Find where the given text appears and provide that cell's center as [x, y] coordinate. 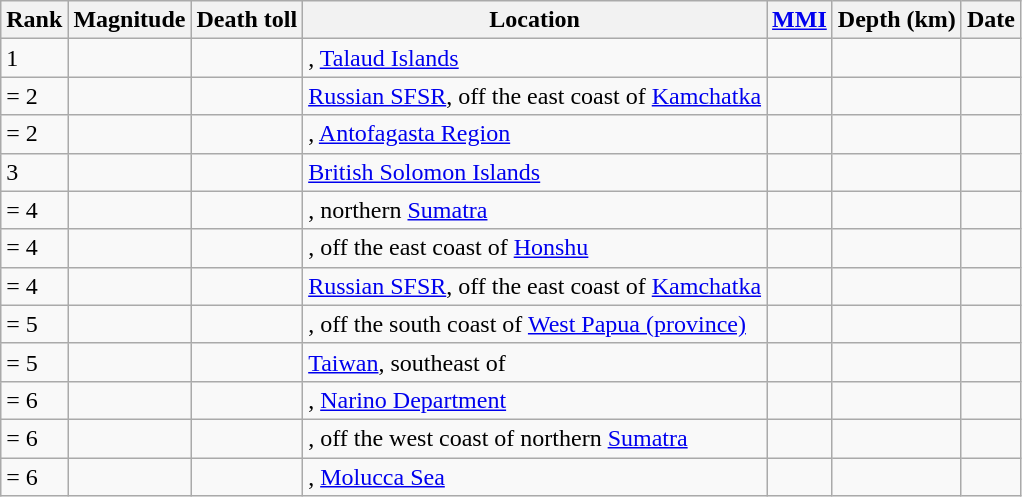
Location [535, 20]
Magnitude [130, 20]
, Narino Department [535, 400]
, northern Sumatra [535, 210]
British Solomon Islands [535, 172]
MMI [800, 20]
1 [34, 58]
, Molucca Sea [535, 477]
, Talaud Islands [535, 58]
Taiwan, southeast of [535, 362]
Death toll [247, 20]
3 [34, 172]
Rank [34, 20]
, off the west coast of northern Sumatra [535, 438]
, off the south coast of West Papua (province) [535, 324]
, off the east coast of Honshu [535, 248]
Date [990, 20]
, Antofagasta Region [535, 134]
Depth (km) [896, 20]
